Identify which cell holds the provided text, then report its [x, y] central coordinate. 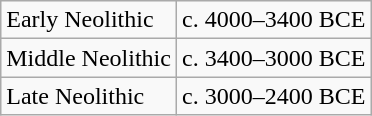
Middle Neolithic [89, 58]
c. 4000–3400 BCE [273, 20]
Early Neolithic [89, 20]
c. 3400–3000 BCE [273, 58]
c. 3000–2400 BCE [273, 96]
Late Neolithic [89, 96]
